Return the (X, Y) coordinate for the center point of the cell that contains the specified text.  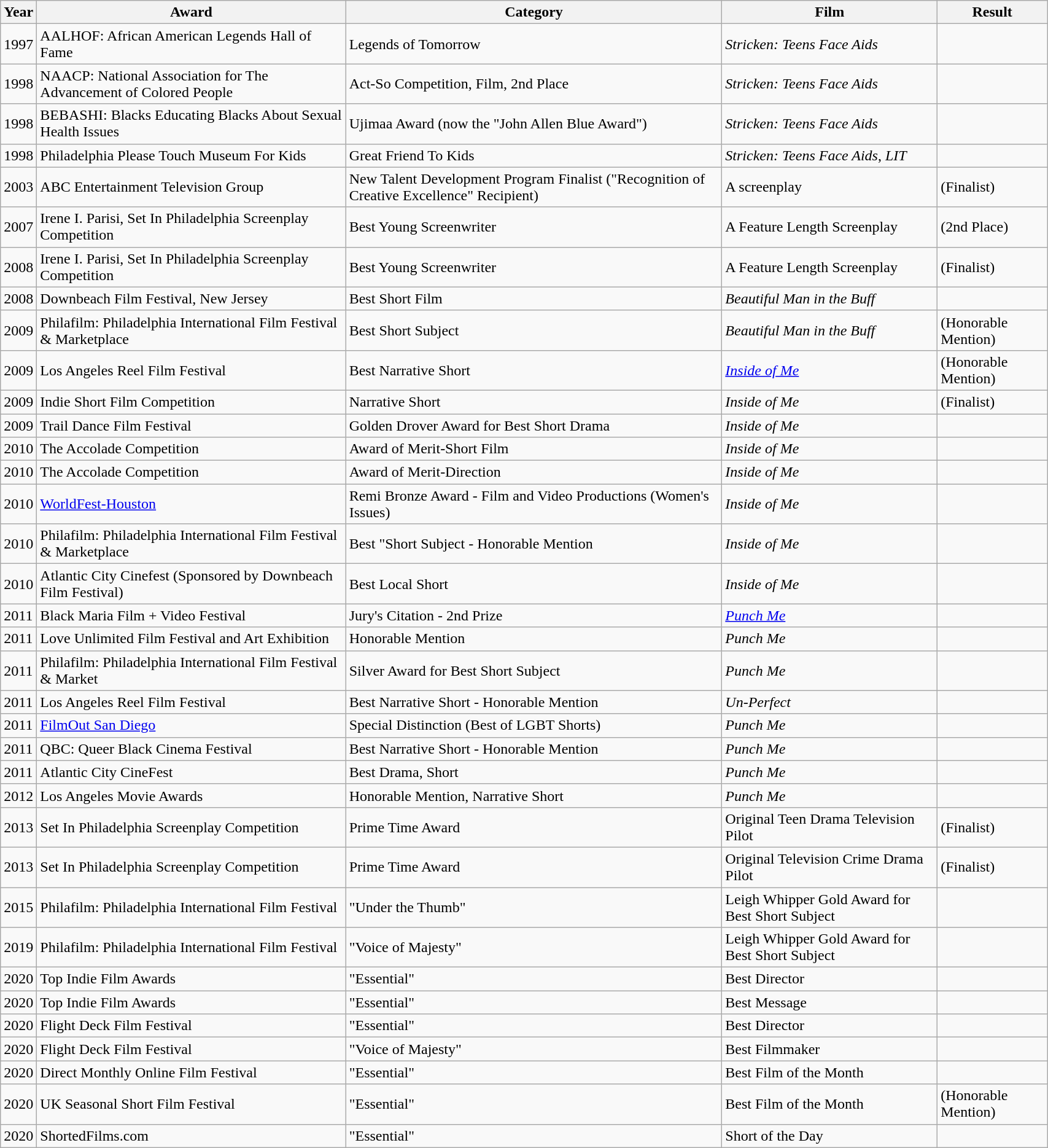
ABC Entertainment Television Group (192, 187)
QBC: Queer Black Cinema Festival (192, 749)
Best Local Short (534, 584)
Category (534, 12)
Downbeach Film Festival, New Jersey (192, 299)
Award (192, 12)
Best Narrative Short (534, 370)
1997 (18, 44)
"Under the Thumb" (534, 907)
Philafilm: Philadelphia International Film Festival & Market (192, 671)
2015 (18, 907)
Best Short Subject (534, 330)
Atlantic City Cinefest (Sponsored by Downbeach Film Festival) (192, 584)
2019 (18, 947)
Year (18, 12)
Direct Monthly Online Film Festival (192, 1072)
Result (992, 12)
Best Short Film (534, 299)
Great Friend To Kids (534, 155)
Silver Award for Best Short Subject (534, 671)
Los Angeles Movie Awards (192, 795)
UK Seasonal Short Film Festival (192, 1104)
ShortedFilms.com (192, 1136)
Jury's Citation - 2nd Prize (534, 615)
Golden Drover Award for Best Short Drama (534, 426)
Original Television Crime Drama Pilot (830, 867)
Best Filmmaker (830, 1049)
A screenplay (830, 187)
2007 (18, 227)
(2nd Place) (992, 227)
Un-Perfect (830, 702)
Atlantic City CineFest (192, 772)
Philadelphia Please Touch Museum For Kids (192, 155)
Film (830, 12)
2012 (18, 795)
Legends of Tomorrow (534, 44)
Short of the Day (830, 1136)
Narrative Short (534, 402)
Award of Merit-Direction (534, 472)
2003 (18, 187)
AALHOF: African American Legends Hall of Fame (192, 44)
Best Drama, Short (534, 772)
New Talent Development Program Finalist ("Recognition of Creative Excellence" Recipient) (534, 187)
Remi Bronze Award - Film and Video Productions (Women's Issues) (534, 504)
Best Message (830, 1002)
NAACP: National Association for The Advancement of Colored People (192, 84)
BEBASHI: Blacks Educating Blacks About Sexual Health Issues (192, 124)
Special Distinction (Best of LGBT Shorts) (534, 725)
Best "Short Subject - Honorable Mention (534, 544)
FilmOut San Diego (192, 725)
Indie Short Film Competition (192, 402)
Honorable Mention (534, 639)
Act-So Competition, Film, 2nd Place (534, 84)
Original Teen Drama Television Pilot (830, 827)
Award of Merit-Short Film (534, 449)
Stricken: Teens Face Aids, LIT (830, 155)
Honorable Mention, Narrative Short (534, 795)
Black Maria Film + Video Festival (192, 615)
Love Unlimited Film Festival and Art Exhibition (192, 639)
Ujimaa Award (now the "John Allen Blue Award") (534, 124)
WorldFest-Houston (192, 504)
Trail Dance Film Festival (192, 426)
